Determine the [X, Y] coordinate at the center of the cell enclosing the given text.  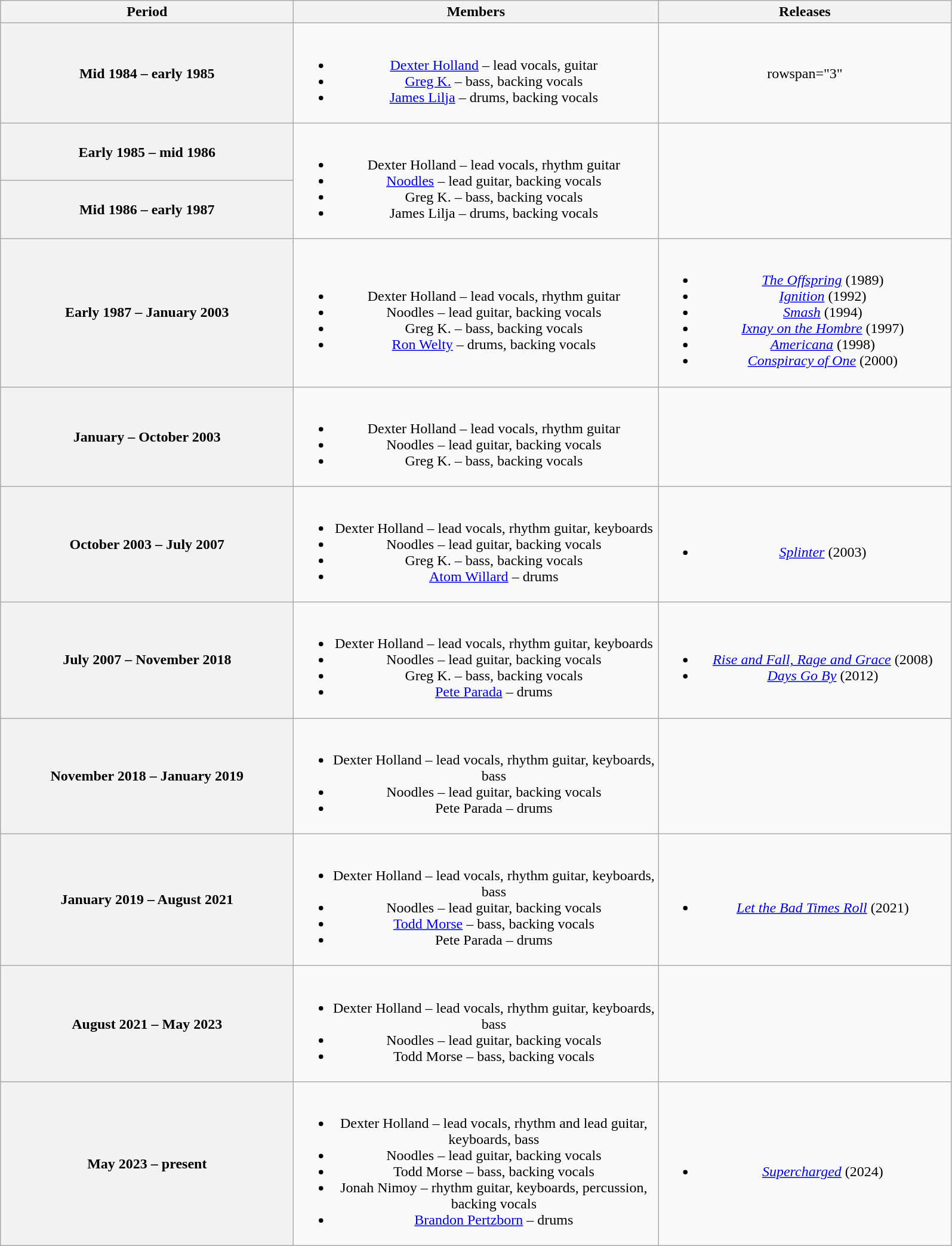
Mid 1986 – early 1987 [147, 210]
July 2007 – November 2018 [147, 660]
January 2019 – August 2021 [147, 900]
Dexter Holland – lead vocals, rhythm guitar, keyboards, bassNoodles – lead guitar, backing vocalsTodd Morse – bass, backing vocalsPete Parada – drums [476, 900]
Dexter Holland – lead vocals, rhythm guitar, keyboardsNoodles – lead guitar, backing vocalsGreg K. – bass, backing vocalsAtom Willard – drums [476, 544]
November 2018 – January 2019 [147, 776]
Dexter Holland – lead vocals, rhythm guitarNoodles – lead guitar, backing vocalsGreg K. – bass, backing vocalsRon Welty – drums, backing vocals [476, 313]
Releases [805, 12]
Members [476, 12]
Let the Bad Times Roll (2021) [805, 900]
Splinter (2003) [805, 544]
Dexter Holland – lead vocals, guitarGreg K. – bass, backing vocalsJames Lilja – drums, backing vocals [476, 73]
Rise and Fall, Rage and Grace (2008)Days Go By (2012) [805, 660]
The Offspring (1989)Ignition (1992)Smash (1994)Ixnay on the Hombre (1997)Americana (1998)Conspiracy of One (2000) [805, 313]
August 2021 – May 2023 [147, 1023]
rowspan="3" [805, 73]
January – October 2003 [147, 437]
Early 1985 – mid 1986 [147, 152]
October 2003 – July 2007 [147, 544]
Dexter Holland – lead vocals, rhythm guitar, keyboardsNoodles – lead guitar, backing vocalsGreg K. – bass, backing vocalsPete Parada – drums [476, 660]
Supercharged (2024) [805, 1164]
Dexter Holland – lead vocals, rhythm guitar, keyboards, bassNoodles – lead guitar, backing vocalsTodd Morse – bass, backing vocals [476, 1023]
Dexter Holland – lead vocals, rhythm guitarNoodles – lead guitar, backing vocalsGreg K. – bass, backing vocals [476, 437]
Mid 1984 – early 1985 [147, 73]
Dexter Holland – lead vocals, rhythm guitarNoodles – lead guitar, backing vocalsGreg K. – bass, backing vocalsJames Lilja – drums, backing vocals [476, 181]
Early 1987 – January 2003 [147, 313]
Dexter Holland – lead vocals, rhythm guitar, keyboards, bassNoodles – lead guitar, backing vocalsPete Parada – drums [476, 776]
May 2023 – present [147, 1164]
Period [147, 12]
